Identify which cell holds the provided text, then report its (x, y) central coordinate. 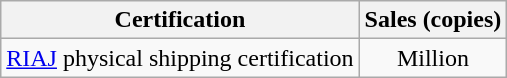
RIAJ physical shipping certification (180, 58)
Sales (copies) (433, 20)
Million (433, 58)
Certification (180, 20)
